Output the (x, y) coordinate of the center of the cell containing the given text.  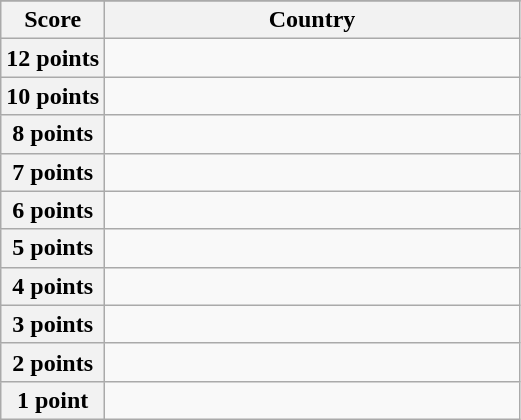
Country (312, 20)
12 points (53, 58)
Score (53, 20)
10 points (53, 96)
4 points (53, 286)
7 points (53, 172)
5 points (53, 248)
8 points (53, 134)
2 points (53, 362)
1 point (53, 400)
6 points (53, 210)
3 points (53, 324)
